Detect which cell encompasses the target text, then output its (x, y) center coordinate. 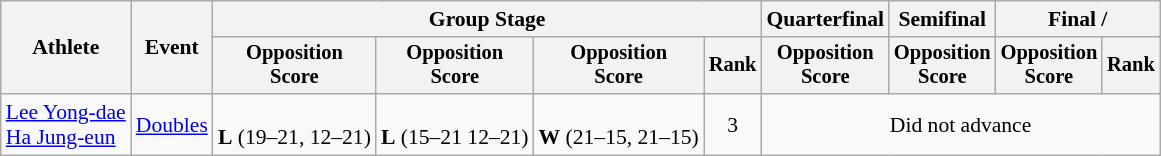
L (15–21 12–21) (455, 124)
Final / (1078, 19)
3 (733, 124)
Group Stage (488, 19)
L (19–21, 12–21) (294, 124)
Did not advance (960, 124)
Semifinal (942, 19)
Athlete (66, 48)
Quarterfinal (825, 19)
Lee Yong-daeHa Jung-eun (66, 124)
W (21–15, 21–15) (619, 124)
Event (172, 48)
Doubles (172, 124)
